Locate the cell with the specified text and output its [x, y] center coordinate. 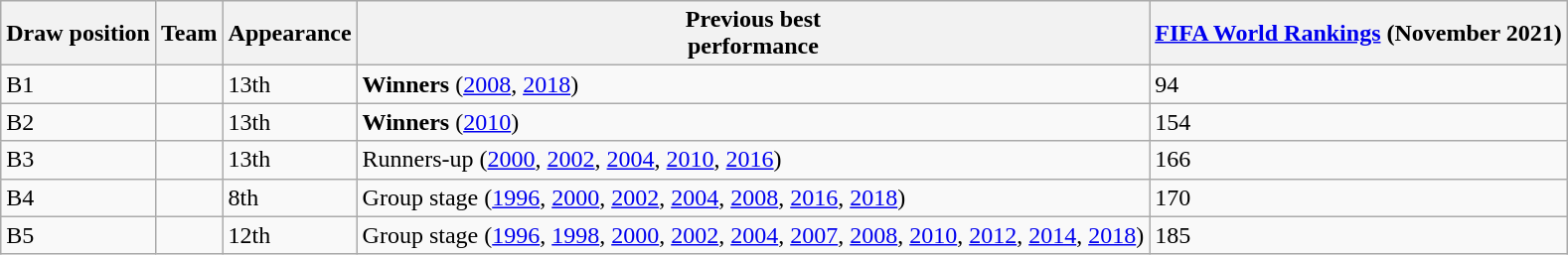
154 [1358, 122]
Group stage (1996, 2000, 2002, 2004, 2008, 2016, 2018) [753, 197]
Appearance [290, 34]
Winners (2008, 2018) [753, 84]
FIFA World Rankings (November 2021) [1358, 34]
Previous bestperformance [753, 34]
Team [189, 34]
B1 [78, 84]
Runners-up (2000, 2002, 2004, 2010, 2016) [753, 160]
185 [1358, 235]
Group stage (1996, 1998, 2000, 2002, 2004, 2007, 2008, 2010, 2012, 2014, 2018) [753, 235]
166 [1358, 160]
B5 [78, 235]
Draw position [78, 34]
8th [290, 197]
94 [1358, 84]
B3 [78, 160]
B4 [78, 197]
Winners (2010) [753, 122]
170 [1358, 197]
B2 [78, 122]
12th [290, 235]
